Search for the cell housing the specified text and yield its [X, Y] center coordinate. 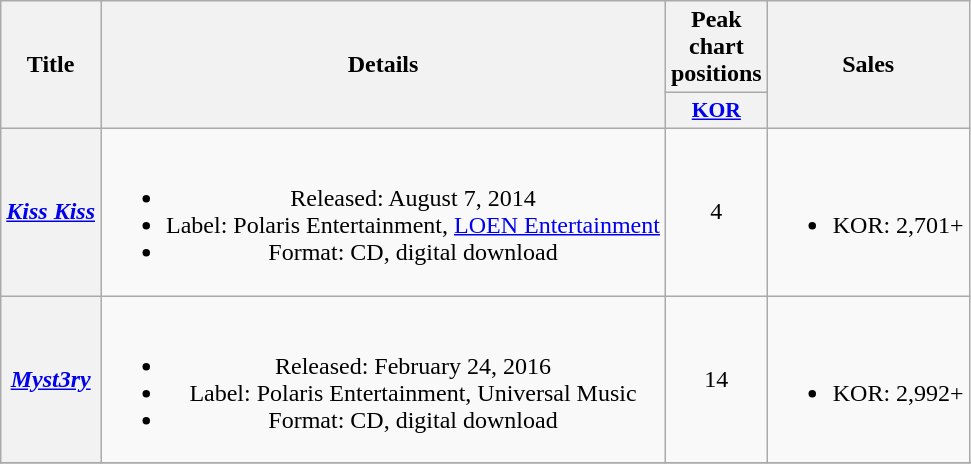
14 [716, 380]
Title [51, 65]
Sales [868, 65]
Myst3ry [51, 380]
KOR: 2,992+ [868, 380]
KOR: 2,701+ [868, 212]
4 [716, 212]
Released: February 24, 2016Label: Polaris Entertainment, Universal MusicFormat: CD, digital download [384, 380]
Released: August 7, 2014Label: Polaris Entertainment, LOEN EntertainmentFormat: CD, digital download [384, 212]
Peak chart positions [716, 47]
Kiss Kiss [51, 212]
Details [384, 65]
KOR [716, 111]
